Identify which cell holds the provided text, then report its (x, y) central coordinate. 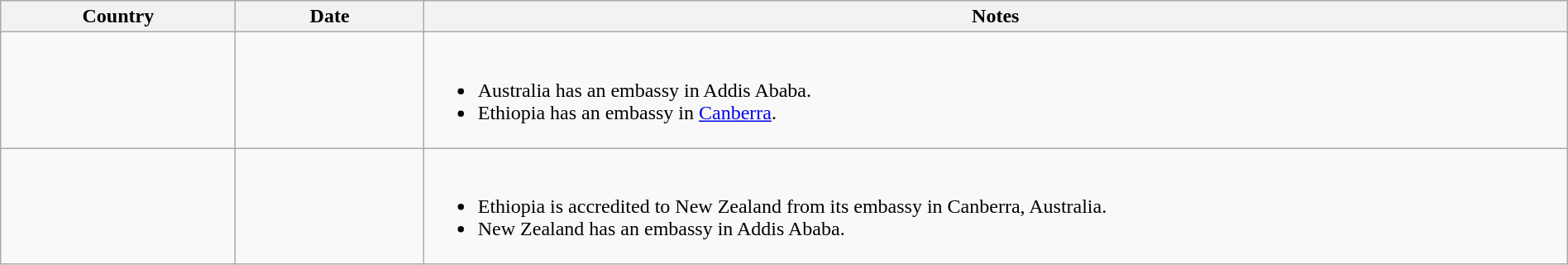
Country (118, 17)
Australia has an embassy in Addis Ababa.Ethiopia has an embassy in Canberra. (996, 90)
Notes (996, 17)
Date (329, 17)
Ethiopia is accredited to New Zealand from its embassy in Canberra, Australia.New Zealand has an embassy in Addis Ababa. (996, 206)
